Locate the cell with the specified text and output its [x, y] center coordinate. 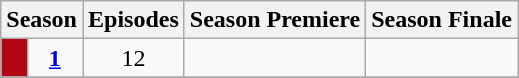
1 [54, 58]
Season Premiere [274, 20]
Episodes [133, 20]
12 [133, 58]
Season Finale [442, 20]
Season [42, 20]
